Output the [X, Y] coordinate of the center of the cell containing the given text.  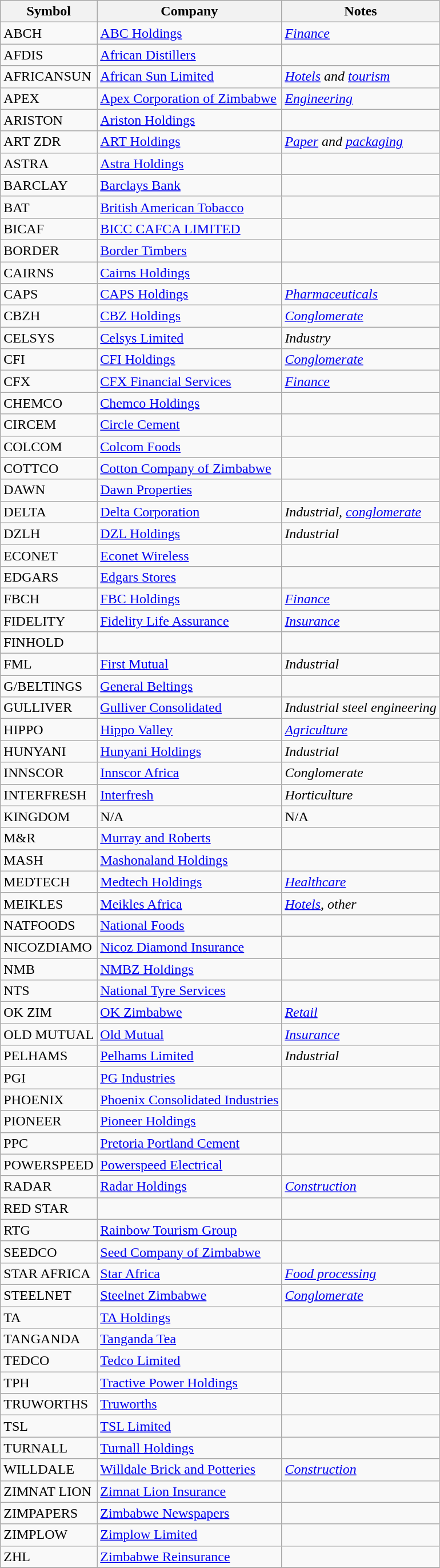
Tedco Limited [190, 1361]
HIPPO [49, 730]
CBZ Holdings [190, 316]
Delta Corporation [190, 512]
PELHAMS [49, 1056]
Industrial, conglomerate [361, 512]
PHOENIX [49, 1100]
Star Africa [190, 1273]
PPC [49, 1143]
Industry [361, 338]
TPH [49, 1383]
AFDIS [49, 55]
Hotels, other [361, 904]
TSL Limited [190, 1426]
Healthcare [361, 882]
ABC Holdings [190, 33]
Turnall Holdings [190, 1448]
MASH [49, 860]
OK Zimbabwe [190, 1013]
OLD MUTUAL [49, 1034]
First Mutual [190, 664]
KINGDOM [49, 817]
Hunyani Holdings [190, 751]
ART Holdings [190, 142]
Truworths [190, 1404]
INNSCOR [49, 773]
Celsys Limited [190, 338]
CAPS [49, 295]
INTERFRESH [49, 795]
Border Timbers [190, 250]
Seed Company of Zimbabwe [190, 1252]
ABCH [49, 33]
NTS [49, 991]
EDGARS [49, 577]
TRUWORTHS [49, 1404]
Nicoz Diamond Insurance [190, 947]
Willdale Brick and Potteries [190, 1470]
Barclays Bank [190, 185]
TA [49, 1317]
GULLIVER [49, 708]
BICAF [49, 229]
AFRICANSUN [49, 77]
Retail [361, 1013]
NICOZDIAMO [49, 947]
CAIRNS [49, 273]
TA Holdings [190, 1317]
TSL [49, 1426]
Dawn Properties [190, 490]
ECONET [49, 555]
FML [49, 664]
FINHOLD [49, 643]
Tractive Power Holdings [190, 1383]
PG Industries [190, 1078]
BORDER [49, 250]
CFI Holdings [190, 360]
BARCLAY [49, 185]
MEDTECH [49, 882]
OK ZIM [49, 1013]
CFI [49, 360]
DZLH [49, 534]
Engineering [361, 98]
Industrial steel engineering [361, 708]
STEELNET [49, 1295]
Powerspeed Electrical [190, 1165]
Food processing [361, 1273]
CIRCEM [49, 425]
Horticulture [361, 795]
Radar Holdings [190, 1187]
FIDELITY [49, 620]
Steelnet Zimbabwe [190, 1295]
Zimbabwe Newspapers [190, 1513]
Murray and Roberts [190, 838]
Colcom Foods [190, 447]
National Foods [190, 925]
M&R [49, 838]
BAT [49, 207]
Agriculture [361, 730]
Innscor Africa [190, 773]
CAPS Holdings [190, 295]
CBZH [49, 316]
Medtech Holdings [190, 882]
Mashonaland Holdings [190, 860]
SEEDCO [49, 1252]
COLCOM [49, 447]
NMBZ Holdings [190, 969]
CHEMCO [49, 403]
ZIMPLOW [49, 1535]
Zimnat Lion Insurance [190, 1491]
COTTCO [49, 468]
CFX [49, 381]
TURNALL [49, 1448]
RTG [49, 1230]
TANGANDA [49, 1339]
Zimplow Limited [190, 1535]
BICC CAFCA LIMITED [190, 229]
ZIMPAPERS [49, 1513]
FBCH [49, 599]
Paper and packaging [361, 142]
Ariston Holdings [190, 120]
Tanganda Tea [190, 1339]
ARISTON [49, 120]
Chemco Holdings [190, 403]
STAR AFRICA [49, 1273]
NMB [49, 969]
Hotels and tourism [361, 77]
Edgars Stores [190, 577]
RED STAR [49, 1208]
Old Mutual [190, 1034]
Fidelity Life Assurance [190, 620]
PIONEER [49, 1121]
APEX [49, 98]
Rainbow Tourism Group [190, 1230]
Notes [361, 11]
RADAR [49, 1187]
Company [190, 11]
TEDCO [49, 1361]
Pelhams Limited [190, 1056]
Apex Corporation of Zimbabwe [190, 98]
African Sun Limited [190, 77]
Meikles Africa [190, 904]
Circle Cement [190, 425]
PGI [49, 1078]
ASTRA [49, 164]
Econet Wireless [190, 555]
Pioneer Holdings [190, 1121]
G/BELTINGS [49, 686]
Phoenix Consolidated Industries [190, 1100]
CFX Financial Services [190, 381]
British American Tobacco [190, 207]
ART ZDR [49, 142]
African Distillers [190, 55]
Astra Holdings [190, 164]
DZL Holdings [190, 534]
Pharmaceuticals [361, 295]
Cairns Holdings [190, 273]
POWERSPEED [49, 1165]
HUNYANI [49, 751]
Gulliver Consolidated [190, 708]
CELSYS [49, 338]
ZHL [49, 1557]
Cotton Company of Zimbabwe [190, 468]
National Tyre Services [190, 991]
Symbol [49, 11]
General Beltings [190, 686]
DAWN [49, 490]
ZIMNAT LION [49, 1491]
MEIKLES [49, 904]
WILLDALE [49, 1470]
Hippo Valley [190, 730]
Pretoria Portland Cement [190, 1143]
DELTA [49, 512]
FBC Holdings [190, 599]
NATFOODS [49, 925]
Zimbabwe Reinsurance [190, 1557]
Interfresh [190, 795]
